Determine the (X, Y) coordinate at the center of the cell enclosing the given text.  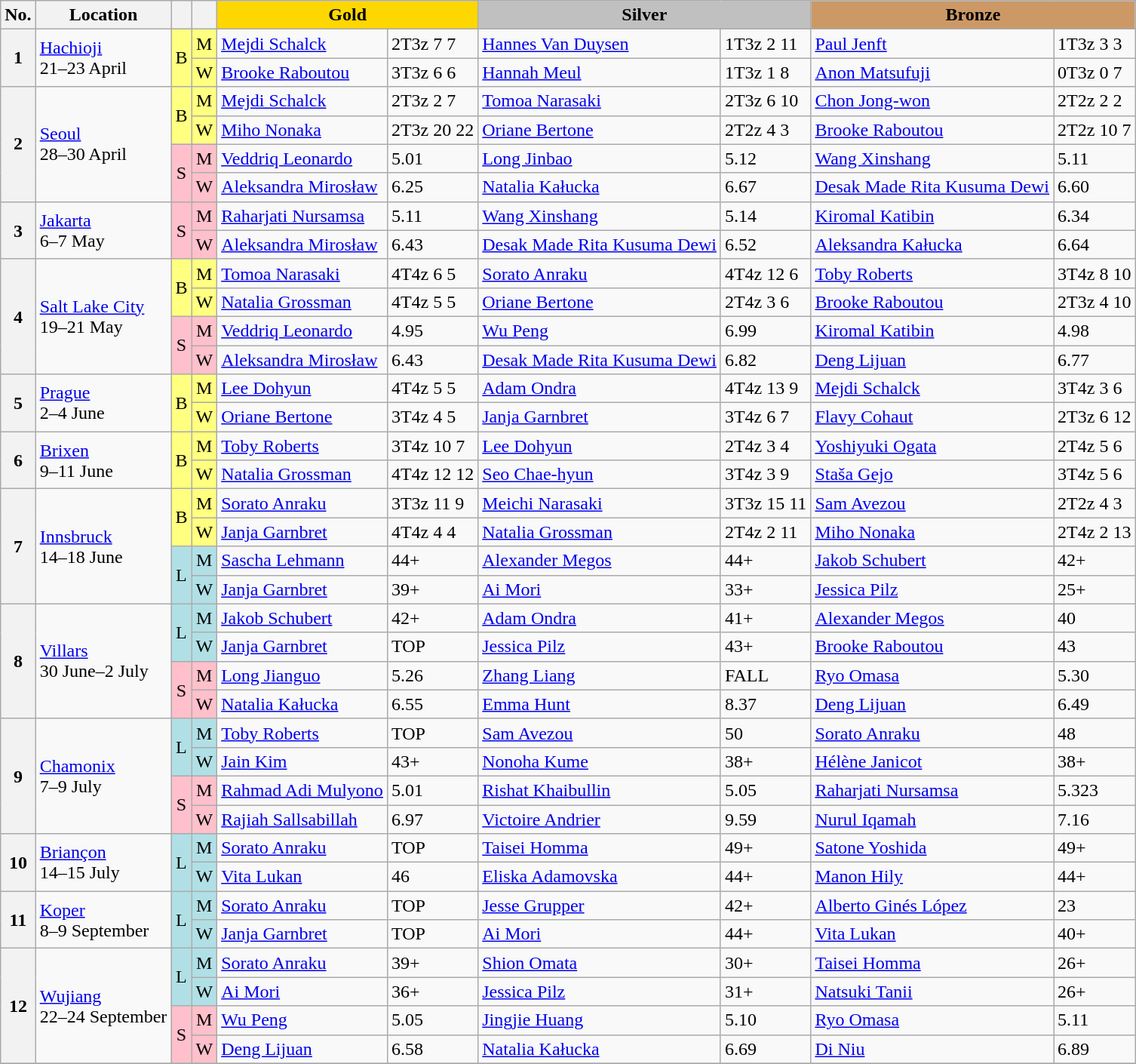
Hannes Van Duysen (600, 44)
Natsuki Tanii (932, 992)
2T4z 2 13 (1095, 532)
5.30 (1095, 675)
2T3z 20 22 (432, 130)
Rajiah Sallsabillah (302, 819)
33+ (765, 589)
4T4z 13 9 (765, 389)
Rahmad Adi Mulyono (302, 790)
Shion Omata (600, 963)
Chon Jong-won (932, 101)
4.95 (432, 331)
8 (18, 661)
6.60 (1095, 187)
3T3z 11 9 (432, 503)
4T4z 12 12 (432, 475)
5.26 (432, 675)
3T4z 5 6 (1095, 475)
6.82 (765, 360)
3T3z 6 6 (432, 72)
2T4z 3 6 (765, 302)
Staša Gejo (932, 475)
Flavy Cohaut (932, 417)
1T3z 2 11 (765, 44)
Brixen9–11 June (103, 460)
6 (18, 460)
Alberto Ginés López (932, 906)
Emma Hunt (600, 704)
25+ (1095, 589)
6.49 (1095, 704)
Nonoha Kume (600, 761)
5.10 (765, 1020)
Briançon14–15 July (103, 863)
5.323 (1095, 790)
3T4z 4 5 (432, 417)
1T3z 1 8 (765, 72)
6.52 (765, 244)
Zhang Liang (600, 675)
Salt Lake City19–21 May (103, 316)
Victoire Andrier (600, 819)
6.64 (1095, 244)
Paul Jenft (932, 44)
2T3z 6 10 (765, 101)
2T4z 2 11 (765, 532)
6.34 (1095, 216)
Rishat Khaibullin (600, 790)
Gold (348, 15)
Hélène Janicot (932, 761)
41+ (765, 618)
40 (1095, 618)
46 (432, 877)
50 (765, 733)
Meichi Narasaki (600, 503)
Jakarta6–7 May (103, 230)
9.59 (765, 819)
Hachioji21–23 April (103, 58)
Anon Matsufuji (932, 72)
4 (18, 316)
30+ (765, 963)
2T4z 3 4 (765, 446)
Hannah Meul (600, 72)
3T4z 3 9 (765, 475)
Seoul28–30 April (103, 144)
7 (18, 546)
2T3z 4 10 (1095, 302)
2T2z 10 7 (1095, 130)
2T3z 6 12 (1095, 417)
Sascha Lehmann (302, 561)
7.16 (1095, 819)
1T3z 3 3 (1095, 44)
Yoshiyuki Ogata (932, 446)
6.77 (1095, 360)
10 (18, 863)
6.99 (765, 331)
31+ (765, 992)
FALL (765, 675)
Jesse Grupper (600, 906)
4T4z 12 6 (765, 273)
1 (18, 58)
8.37 (765, 704)
6.58 (432, 1049)
5.14 (765, 216)
4T4z 6 5 (432, 273)
Chamonix7–9 July (103, 776)
Long Jianguo (302, 675)
2T3z 7 7 (432, 44)
6.97 (432, 819)
11 (18, 920)
4T4z 4 4 (432, 532)
6.25 (432, 187)
Jain Kim (302, 761)
Di Niu (932, 1049)
2T3z 2 7 (432, 101)
3T4z 3 6 (1095, 389)
Bronze (973, 15)
Silver (644, 15)
Jingjie Huang (600, 1020)
Villars30 June–2 July (103, 661)
5.12 (765, 158)
3T3z 15 11 (765, 503)
Long Jinbao (600, 158)
48 (1095, 733)
Koper8–9 September (103, 920)
Eliska Adamovska (600, 877)
2 (18, 144)
Manon Hily (932, 877)
No. (18, 15)
3T4z 10 7 (432, 446)
2T2z 2 2 (1095, 101)
3T4z 6 7 (765, 417)
23 (1095, 906)
6.67 (765, 187)
6.55 (432, 704)
5 (18, 403)
3T4z 8 10 (1095, 273)
43 (1095, 647)
Seo Chae-hyun (600, 475)
9 (18, 776)
40+ (1095, 934)
Prague2–4 June (103, 403)
Aleksandra Kałucka (932, 244)
3 (18, 230)
2T4z 5 6 (1095, 446)
Wujiang22–24 September (103, 1006)
Satone Yoshida (932, 848)
Innsbruck14–18 June (103, 546)
6.89 (1095, 1049)
36+ (432, 992)
4.98 (1095, 331)
Nurul Iqamah (932, 819)
6.69 (765, 1049)
Location (103, 15)
12 (18, 1006)
0T3z 0 7 (1095, 72)
